Determine the [X, Y] coordinate at the center of the cell enclosing the given text.  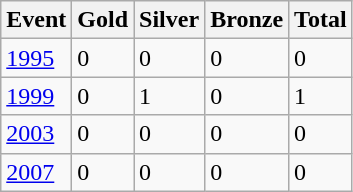
Total [321, 20]
Bronze [247, 20]
Silver [170, 20]
1999 [36, 96]
Gold [103, 20]
2007 [36, 172]
Event [36, 20]
1995 [36, 58]
2003 [36, 134]
